Output the [X, Y] coordinate of the center of the cell containing the given text.  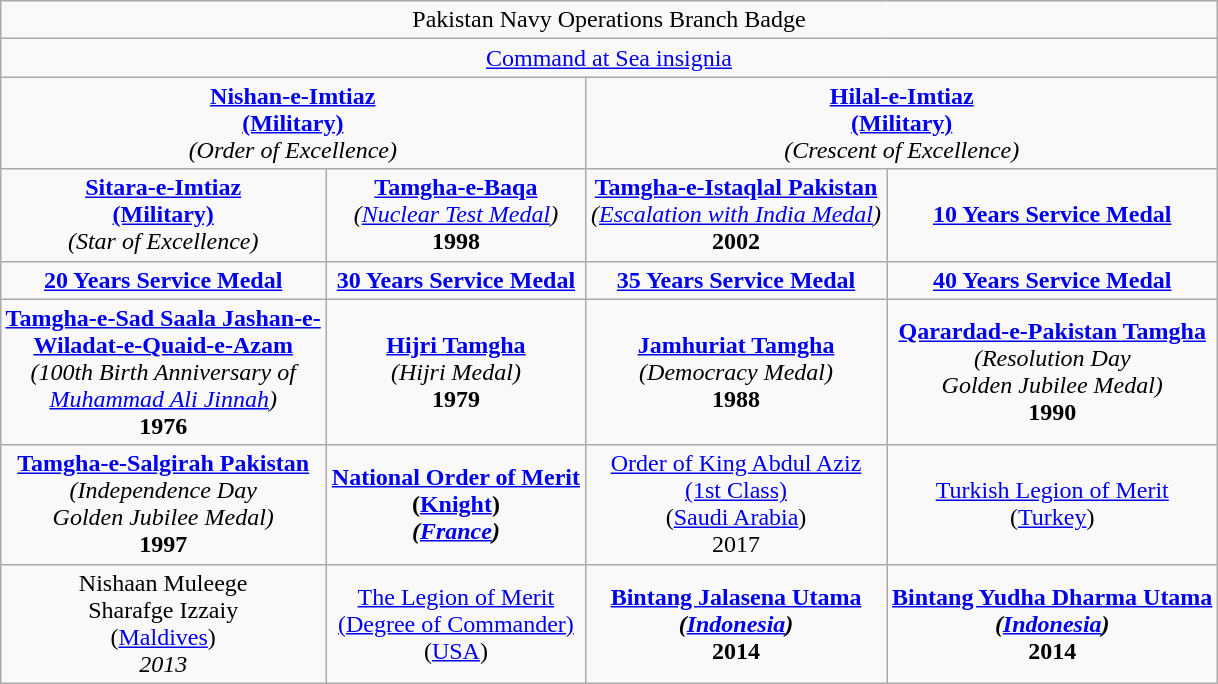
Jamhuriat Tamgha(Democracy Medal)1988 [736, 372]
Tamgha-e-Baqa(Nuclear Test Medal)1998 [456, 215]
Command at Sea insignia [609, 58]
Hilal-e-Imtiaz(Military)(Crescent of Excellence) [902, 123]
Tamgha-e-Sad Saala Jashan-e-Wiladat-e-Quaid-e-Azam(100th Birth Anniversary ofMuhammad Ali Jinnah)1976 [163, 372]
20 Years Service Medal [163, 280]
Tamgha-e-Istaqlal Pakistan(Escalation with India Medal)2002 [736, 215]
Qarardad-e-Pakistan Tamgha(Resolution DayGolden Jubilee Medal)1990 [1052, 372]
Tamgha-e-Salgirah Pakistan(Independence DayGolden Jubilee Medal)1997 [163, 504]
Nishaan MuleegeSharafge Izzaiy(Maldives)2013 [163, 624]
Hijri Tamgha(Hijri Medal)1979 [456, 372]
30 Years Service Medal [456, 280]
Sitara-e-Imtiaz(Military)(Star of Excellence) [163, 215]
Pakistan Navy Operations Branch Badge [609, 20]
35 Years Service Medal [736, 280]
40 Years Service Medal [1052, 280]
National Order of Merit(Knight)(France) [456, 504]
The Legion of Merit(Degree of Commander)(USA) [456, 624]
Bintang Yudha Dharma Utama(Indonesia)2014 [1052, 624]
Nishan-e-Imtiaz(Military)(Order of Excellence) [292, 123]
Order of King Abdul Aziz(1st Class)(Saudi Arabia)2017 [736, 504]
10 Years Service Medal [1052, 215]
Bintang Jalasena Utama(Indonesia)2014 [736, 624]
Turkish Legion of Merit(Turkey) [1052, 504]
